Scan for the cell matching the given text and deliver its (X, Y) coordinate at center. 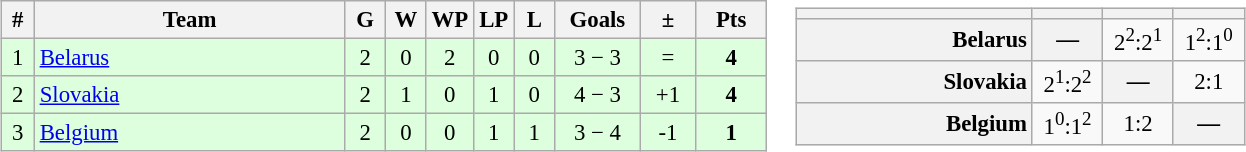
Goals (598, 20)
3 (18, 133)
21:22 (1068, 81)
2:1 (1208, 81)
-1 (668, 133)
1:2 (1138, 124)
± (668, 20)
Pts (732, 20)
L (534, 20)
22:21 (1138, 39)
Team (190, 20)
3 − 3 (598, 58)
10:12 (1068, 124)
4 − 3 (598, 95)
# (18, 20)
W (406, 20)
12:10 (1208, 39)
= (668, 58)
G (366, 20)
LP (494, 20)
WP (450, 20)
3 − 4 (598, 133)
+1 (668, 95)
